Determine the (X, Y) coordinate at the center of the cell enclosing the given text.  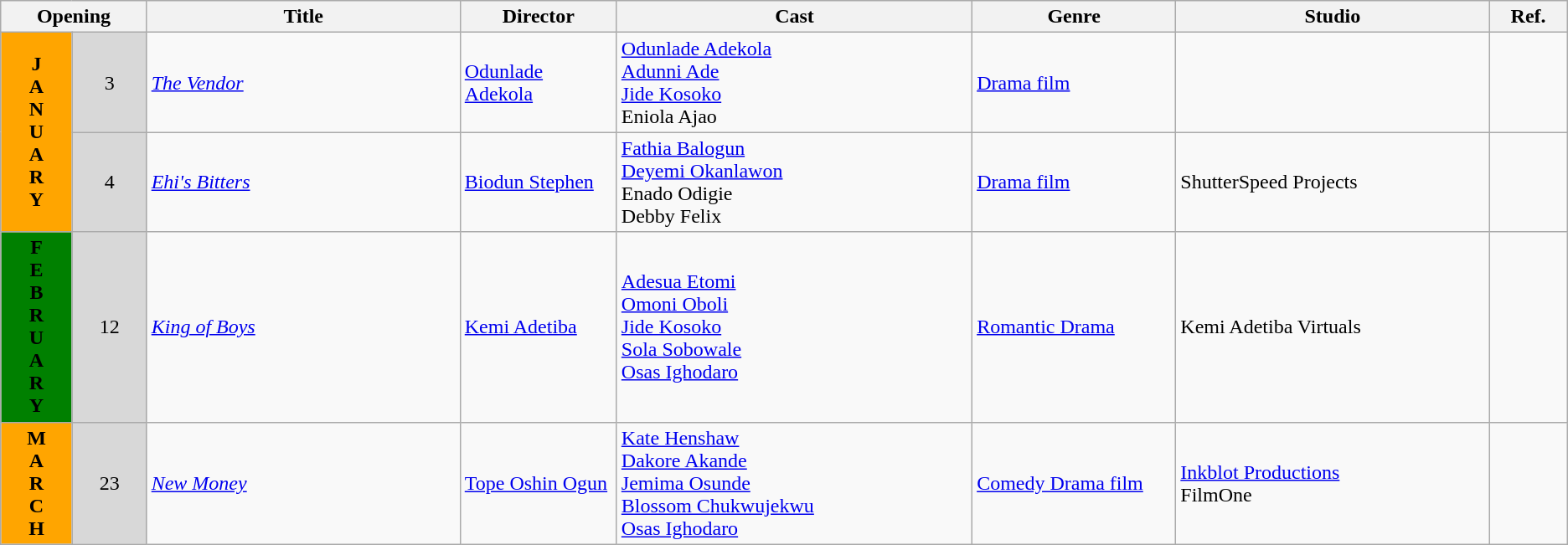
4 (109, 183)
Comedy Drama film (1074, 483)
MARCH (37, 483)
Inkblot ProductionsFilmOne (1333, 483)
Cast (794, 17)
Ref. (1528, 17)
The Vendor (303, 82)
3 (109, 82)
Kate HenshawDakore AkandeJemima OsundeBlossom ChukwujekwuOsas Ighodaro (794, 483)
Kemi Adetiba Virtuals (1333, 326)
12 (109, 326)
Opening (74, 17)
Genre (1074, 17)
Biodun Stephen (538, 183)
New Money (303, 483)
Odunlade Adekola (538, 82)
23 (109, 483)
ShutterSpeed Projects (1333, 183)
King of Boys (303, 326)
Odunlade AdekolaAdunni AdeJide KosokoEniola Ajao (794, 82)
Fathia BalogunDeyemi OkanlawonEnado OdigieDebby Felix (794, 183)
Title (303, 17)
FEBRUARY (37, 326)
JANUARY (37, 132)
Studio (1333, 17)
Adesua EtomiOmoni OboliJide Kosoko Sola SobowaleOsas Ighodaro (794, 326)
Director (538, 17)
Tope Oshin Ogun (538, 483)
Romantic Drama (1074, 326)
Ehi's Bitters (303, 183)
Kemi Adetiba (538, 326)
